Output the [X, Y] coordinate of the center of the cell containing the given text.  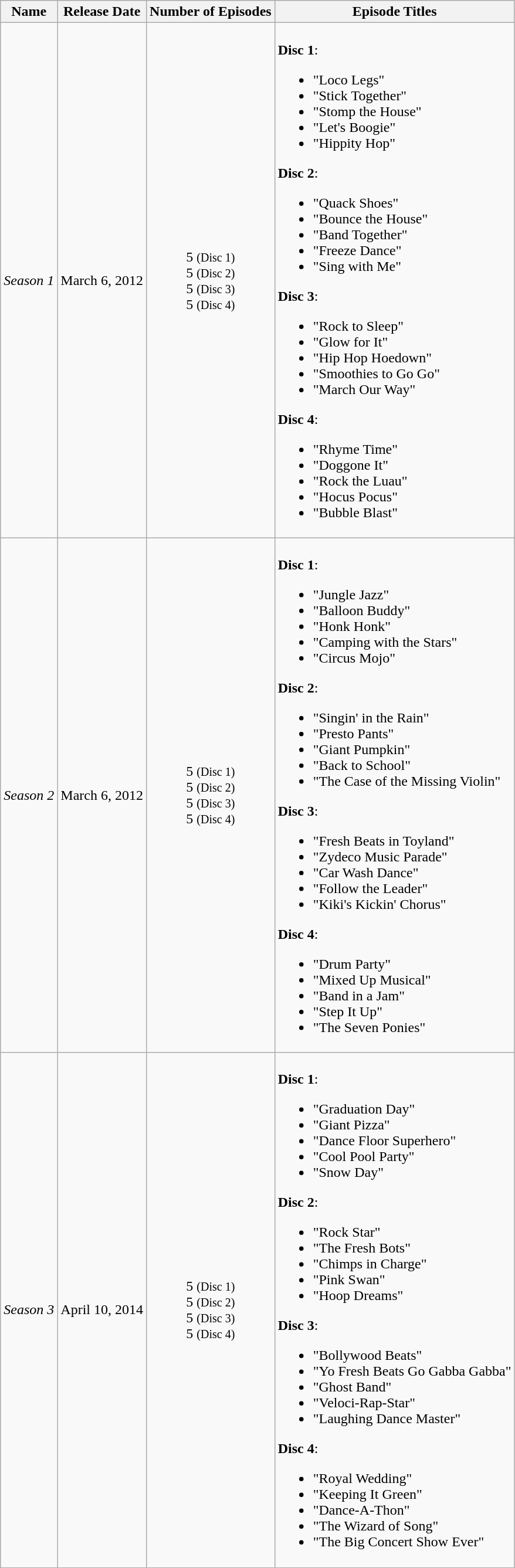
Name [29, 12]
Episode Titles [394, 12]
5 (Disc 1)5 (Disc 2)5 (Disc 3) 5 (Disc 4) [211, 280]
Release Date [102, 12]
Season 2 [29, 795]
Season 1 [29, 280]
April 10, 2014 [102, 1310]
Number of Episodes [211, 12]
Season 3 [29, 1310]
